Detect which cell encompasses the target text, then output its [X, Y] center coordinate. 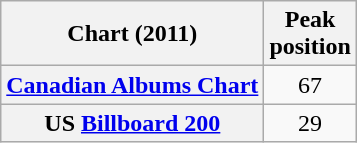
US Billboard 200 [132, 123]
Peakposition [310, 34]
67 [310, 85]
Canadian Albums Chart [132, 85]
Chart (2011) [132, 34]
29 [310, 123]
